Locate the cell with the specified text and output its [X, Y] center coordinate. 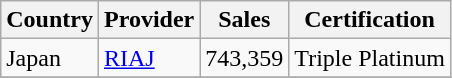
743,359 [244, 58]
Certification [370, 20]
Japan [50, 58]
Provider [148, 20]
RIAJ [148, 58]
Triple Platinum [370, 58]
Country [50, 20]
Sales [244, 20]
